Pinpoint the cell where the given text exists, returning its [x, y] midpoint coordinate. 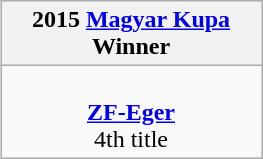
ZF-Eger4th title [130, 112]
2015 Magyar KupaWinner [130, 34]
